Return [x, y] of the center of cell containing provided text 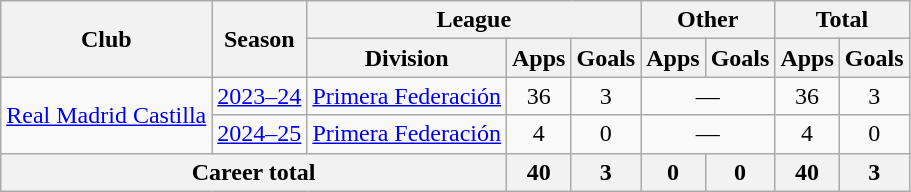
League [474, 20]
2024–25 [260, 134]
Season [260, 39]
Total [842, 20]
Other [708, 20]
Division [407, 58]
Career total [254, 172]
Real Madrid Castilla [106, 115]
2023–24 [260, 96]
Club [106, 39]
